Find where the given text appears and provide that cell's center as [x, y] coordinate. 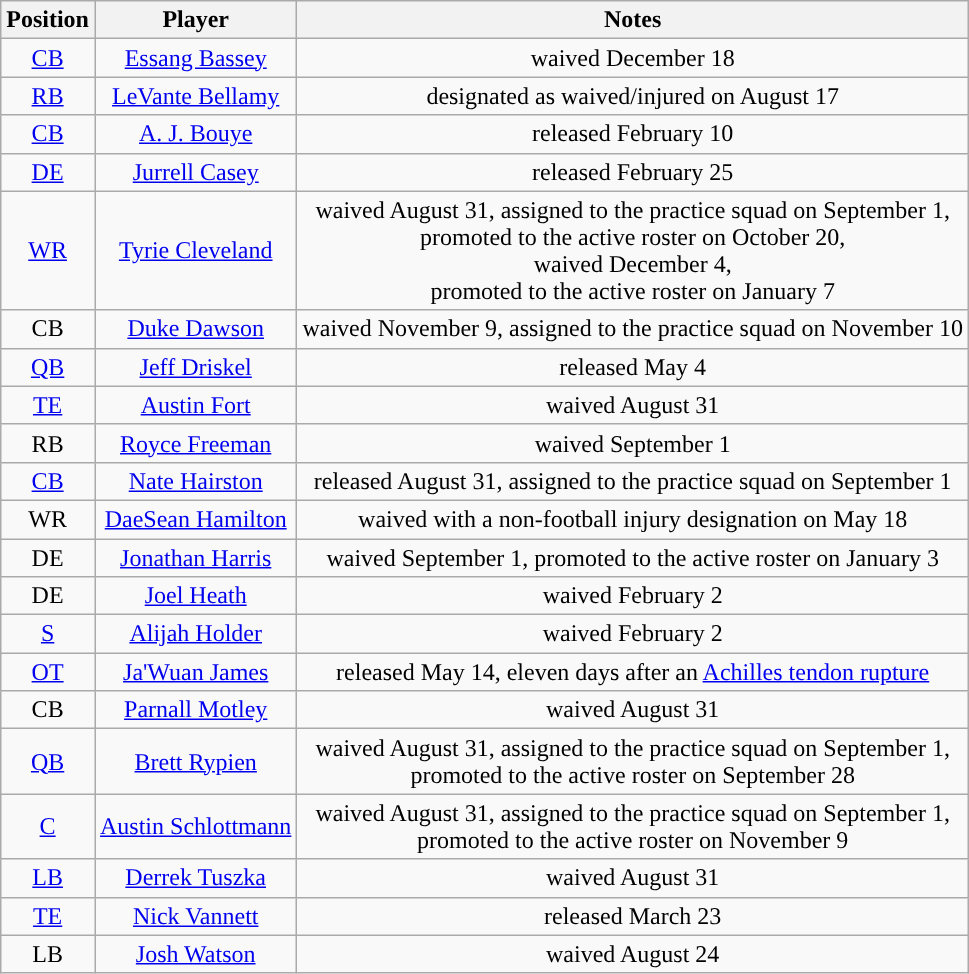
released February 25 [633, 172]
Essang Bassey [195, 58]
waived August 31, assigned to the practice squad on September 1,promoted to the active roster on September 28 [633, 762]
A. J. Bouye [195, 134]
waived August 24 [633, 954]
LeVante Bellamy [195, 96]
Player [195, 20]
Ja'Wuan James [195, 672]
waived with a non-football injury designation on May 18 [633, 519]
C [48, 826]
Notes [633, 20]
Joel Heath [195, 596]
Austin Fort [195, 405]
OT [48, 672]
Austin Schlottmann [195, 826]
Josh Watson [195, 954]
Royce Freeman [195, 443]
designated as waived/injured on August 17 [633, 96]
waived November 9, assigned to the practice squad on November 10 [633, 329]
Nick Vannett [195, 916]
Parnall Motley [195, 710]
DaeSean Hamilton [195, 519]
Brett Rypien [195, 762]
released February 10 [633, 134]
Duke Dawson [195, 329]
Alijah Holder [195, 634]
released May 4 [633, 367]
waived August 31, assigned to the practice squad on September 1,promoted to the active roster on November 9 [633, 826]
released May 14, eleven days after an Achilles tendon rupture [633, 672]
waived December 18 [633, 58]
Jurrell Casey [195, 172]
released March 23 [633, 916]
waived September 1 [633, 443]
Nate Hairston [195, 481]
Jeff Driskel [195, 367]
Tyrie Cleveland [195, 250]
released August 31, assigned to the practice squad on September 1 [633, 481]
S [48, 634]
Position [48, 20]
Derrek Tuszka [195, 878]
waived September 1, promoted to the active roster on January 3 [633, 557]
Jonathan Harris [195, 557]
